Identify which cell holds the provided text, then report its [X, Y] central coordinate. 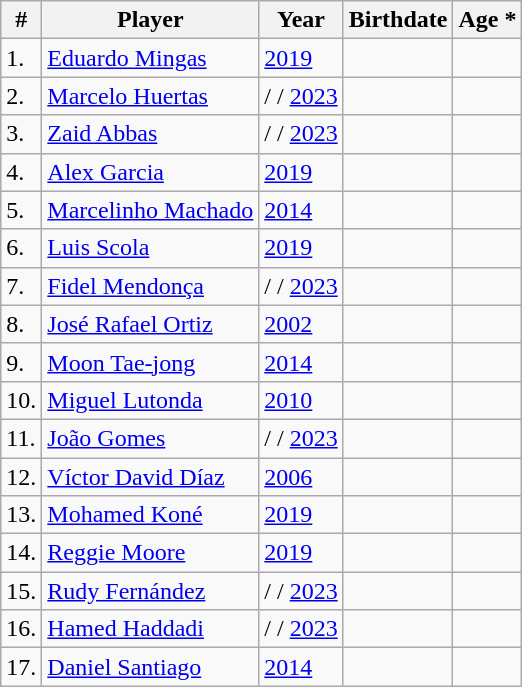
4. [22, 172]
Fidel Mendonça [150, 286]
2. [22, 96]
2002 [301, 324]
Birthdate [398, 20]
Reggie Moore [150, 553]
Mohamed Koné [150, 515]
8. [22, 324]
Rudy Fernández [150, 591]
14. [22, 553]
Miguel Lutonda [150, 400]
Player [150, 20]
2010 [301, 400]
17. [22, 667]
Zaid Abbas [150, 134]
12. [22, 477]
5. [22, 210]
Daniel Santiago [150, 667]
11. [22, 438]
Marcelinho Machado [150, 210]
2006 [301, 477]
Eduardo Mingas [150, 58]
# [22, 20]
1. [22, 58]
3. [22, 134]
João Gomes [150, 438]
6. [22, 248]
9. [22, 362]
Hamed Haddadi [150, 629]
José Rafael Ortiz [150, 324]
Luis Scola [150, 248]
Age * [488, 20]
13. [22, 515]
Alex Garcia [150, 172]
Marcelo Huertas [150, 96]
16. [22, 629]
7. [22, 286]
Víctor David Díaz [150, 477]
Moon Tae-jong [150, 362]
10. [22, 400]
Year [301, 20]
15. [22, 591]
